For the text-containing cell, return its midpoint in [X, Y] coordinate format. 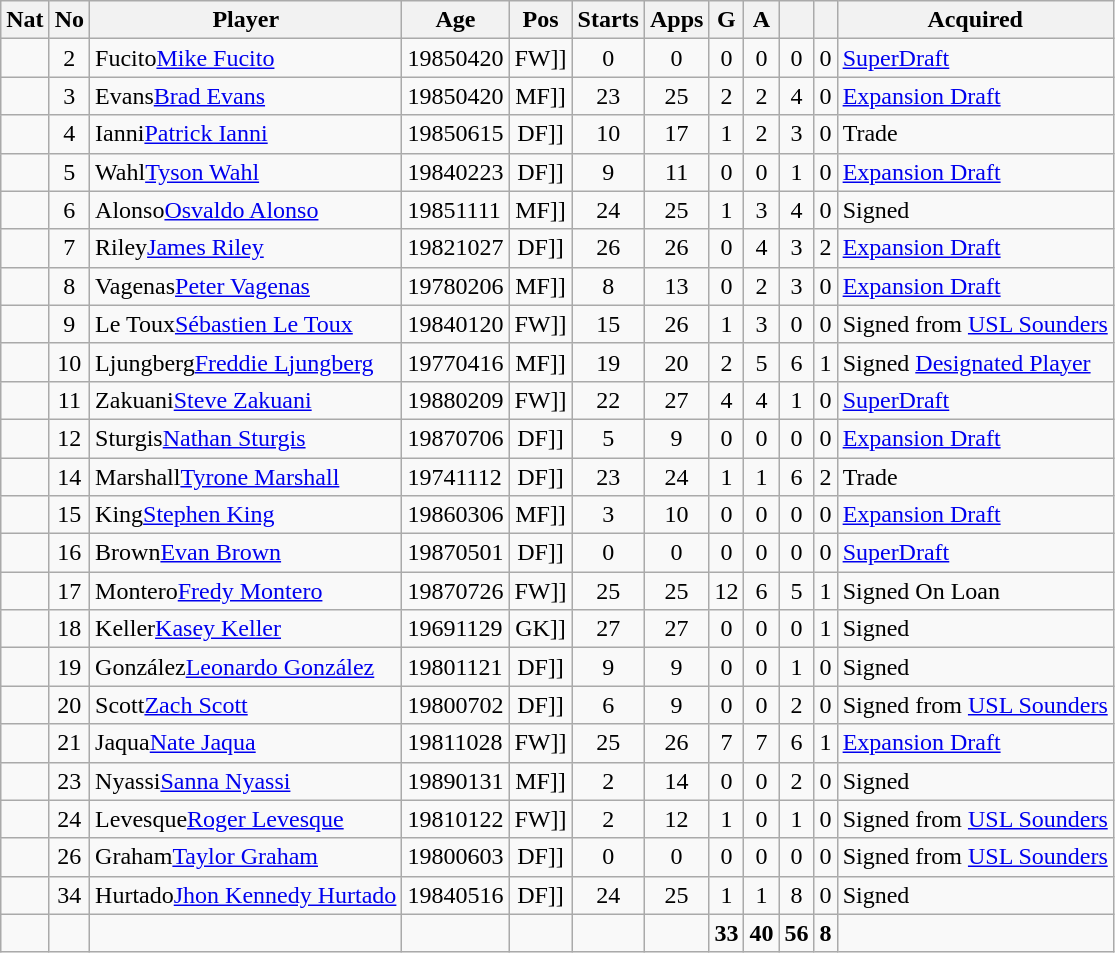
19860306 [456, 515]
18 [69, 629]
HurtadoJhon Kennedy Hurtado [246, 895]
NyassiSanna Nyassi [246, 781]
Age [456, 20]
Nat [25, 20]
SturgisNathan Sturgis [246, 438]
19780206 [456, 286]
19850615 [456, 134]
19821027 [456, 248]
EvansBrad Evans [246, 96]
13 [676, 286]
Pos [540, 20]
19800702 [456, 705]
19811028 [456, 743]
19870706 [456, 438]
RileyJames Riley [246, 248]
19801121 [456, 667]
No [69, 20]
IanniPatrick Ianni [246, 134]
ScottZach Scott [246, 705]
21 [69, 743]
GrahamTaylor Graham [246, 857]
Le TouxSébastien Le Toux [246, 324]
GK]] [540, 629]
22 [608, 400]
19890131 [456, 781]
GonzálezLeonardo González [246, 667]
LjungbergFreddie Ljungberg [246, 362]
MonteroFredy Montero [246, 591]
Signed Designated Player [975, 362]
56 [796, 933]
19840120 [456, 324]
A [762, 20]
Apps [676, 20]
Signed On Loan [975, 591]
FucitoMike Fucito [246, 58]
19880209 [456, 400]
JaquaNate Jaqua [246, 743]
G [726, 20]
19691129 [456, 629]
LevesqueRoger Levesque [246, 819]
19800603 [456, 857]
19840516 [456, 895]
19741112 [456, 477]
19851111 [456, 210]
MarshallTyrone Marshall [246, 477]
AlonsoOsvaldo Alonso [246, 210]
34 [69, 895]
19870726 [456, 591]
19810122 [456, 819]
19870501 [456, 553]
Acquired [975, 20]
KingStephen King [246, 515]
19770416 [456, 362]
40 [762, 933]
VagenasPeter Vagenas [246, 286]
ZakuaniSteve Zakuani [246, 400]
19840223 [456, 172]
16 [69, 553]
Player [246, 20]
WahlTyson Wahl [246, 172]
Starts [608, 20]
KellerKasey Keller [246, 629]
33 [726, 933]
BrownEvan Brown [246, 553]
